Find where the given text appears and provide that cell's center as (x, y) coordinate. 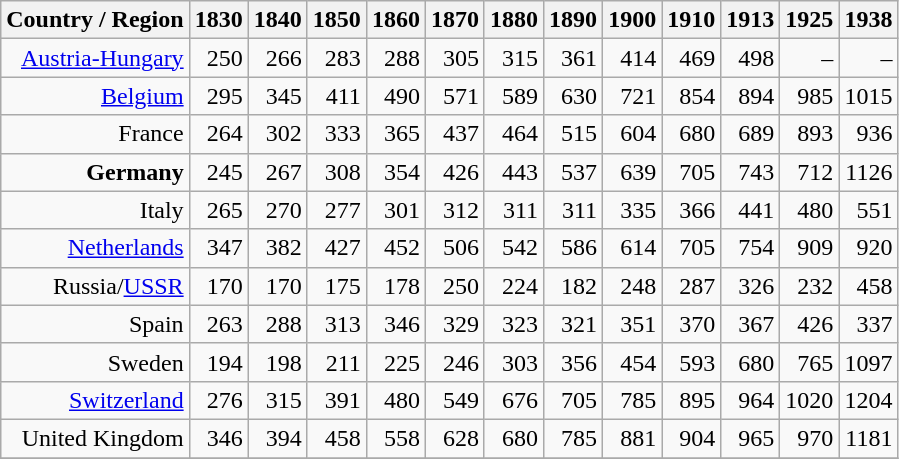
965 (750, 438)
345 (278, 96)
Netherlands (95, 248)
382 (278, 248)
498 (750, 58)
515 (574, 134)
326 (750, 286)
894 (750, 96)
211 (336, 362)
394 (278, 438)
Germany (95, 172)
589 (514, 96)
414 (632, 58)
490 (396, 96)
712 (810, 172)
283 (336, 58)
920 (868, 248)
302 (278, 134)
571 (454, 96)
354 (396, 172)
366 (692, 210)
276 (218, 400)
895 (692, 400)
469 (692, 58)
1913 (750, 20)
323 (514, 324)
542 (514, 248)
277 (336, 210)
1860 (396, 20)
676 (514, 400)
266 (278, 58)
287 (692, 286)
1830 (218, 20)
1097 (868, 362)
Russia/USSR (95, 286)
Austria-Hungary (95, 58)
1020 (810, 400)
194 (218, 362)
881 (632, 438)
506 (454, 248)
765 (810, 362)
537 (574, 172)
1890 (574, 20)
Switzerland (95, 400)
295 (218, 96)
224 (514, 286)
329 (454, 324)
854 (692, 96)
301 (396, 210)
893 (810, 134)
464 (514, 134)
Sweden (95, 362)
312 (454, 210)
964 (750, 400)
Spain (95, 324)
630 (574, 96)
321 (574, 324)
270 (278, 210)
549 (454, 400)
333 (336, 134)
267 (278, 172)
361 (574, 58)
365 (396, 134)
443 (514, 172)
391 (336, 400)
985 (810, 96)
248 (632, 286)
1938 (868, 20)
264 (218, 134)
1850 (336, 20)
593 (692, 362)
Italy (95, 210)
263 (218, 324)
628 (454, 438)
356 (574, 362)
225 (396, 362)
347 (218, 248)
1181 (868, 438)
370 (692, 324)
452 (396, 248)
245 (218, 172)
1900 (632, 20)
308 (336, 172)
1880 (514, 20)
721 (632, 96)
198 (278, 362)
1204 (868, 400)
182 (574, 286)
305 (454, 58)
335 (632, 210)
Belgium (95, 96)
970 (810, 438)
551 (868, 210)
614 (632, 248)
604 (632, 134)
639 (632, 172)
303 (514, 362)
246 (454, 362)
558 (396, 438)
437 (454, 134)
1925 (810, 20)
367 (750, 324)
178 (396, 286)
1126 (868, 172)
France (95, 134)
441 (750, 210)
1840 (278, 20)
351 (632, 324)
909 (810, 248)
454 (632, 362)
1910 (692, 20)
936 (868, 134)
586 (574, 248)
411 (336, 96)
337 (868, 324)
United Kingdom (95, 438)
175 (336, 286)
1015 (868, 96)
1870 (454, 20)
743 (750, 172)
754 (750, 248)
232 (810, 286)
427 (336, 248)
Country / Region (95, 20)
313 (336, 324)
689 (750, 134)
904 (692, 438)
265 (218, 210)
